For the text-containing cell, return its midpoint in (x, y) coordinate format. 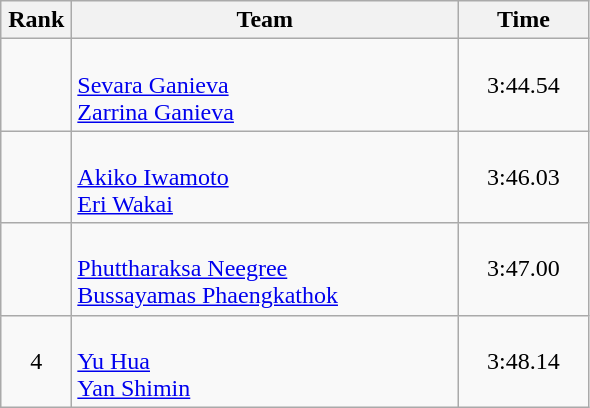
Yu HuaYan Shimin (265, 361)
Time (524, 20)
Rank (36, 20)
Akiko IwamotoEri Wakai (265, 177)
3:47.00 (524, 269)
4 (36, 361)
Team (265, 20)
Sevara GanievaZarrina Ganieva (265, 85)
Phuttharaksa NeegreeBussayamas Phaengkathok (265, 269)
3:46.03 (524, 177)
3:48.14 (524, 361)
3:44.54 (524, 85)
